Determine the [x, y] coordinate at the center of the cell enclosing the given text.  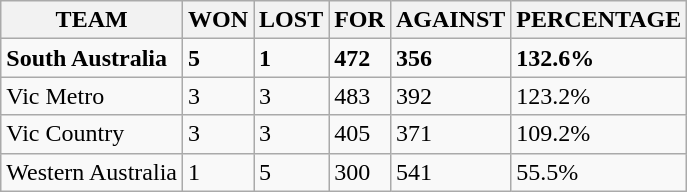
405 [360, 134]
Vic Country [92, 134]
FOR [360, 20]
392 [450, 96]
472 [360, 58]
LOST [292, 20]
55.5% [599, 172]
123.2% [599, 96]
132.6% [599, 58]
371 [450, 134]
356 [450, 58]
South Australia [92, 58]
300 [360, 172]
TEAM [92, 20]
AGAINST [450, 20]
109.2% [599, 134]
Vic Metro [92, 96]
541 [450, 172]
Western Australia [92, 172]
WON [218, 20]
PERCENTAGE [599, 20]
483 [360, 96]
